Extract the (X, Y) coordinate from the center of the cell holding the provided text.  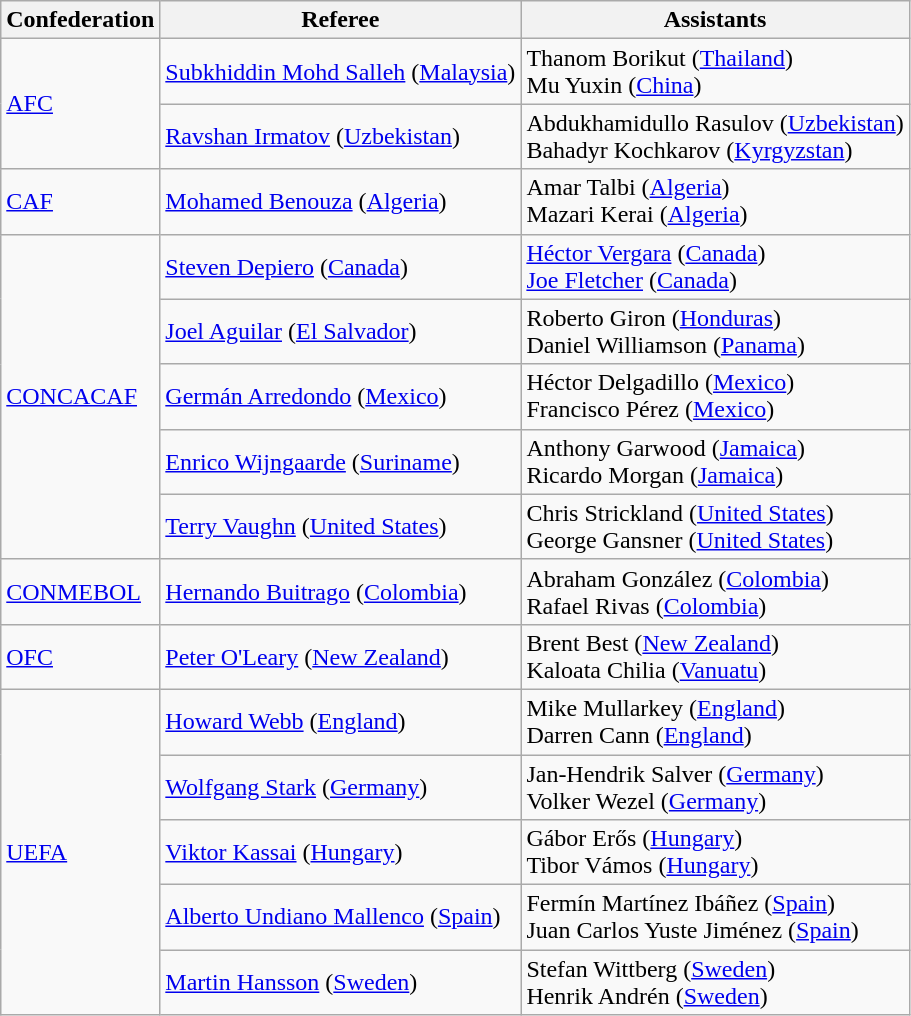
CONMEBOL (80, 592)
OFC (80, 656)
Gábor Erős (Hungary)Tibor Vámos (Hungary) (715, 852)
Ravshan Irmatov (Uzbekistan) (340, 136)
Brent Best (New Zealand)Kaloata Chilia (Vanuatu) (715, 656)
Thanom Borikut (Thailand)Mu Yuxin (China) (715, 72)
Terry Vaughn (United States) (340, 526)
Referee (340, 20)
Subkhiddin Mohd Salleh (Malaysia) (340, 72)
Héctor Delgadillo (Mexico)Francisco Pérez (Mexico) (715, 396)
Abraham González (Colombia)Rafael Rivas (Colombia) (715, 592)
Howard Webb (England) (340, 722)
Wolfgang Stark (Germany) (340, 786)
Fermín Martínez Ibáñez (Spain)Juan Carlos Yuste Jiménez (Spain) (715, 918)
Martin Hansson (Sweden) (340, 982)
Germán Arredondo (Mexico) (340, 396)
Anthony Garwood (Jamaica)Ricardo Morgan (Jamaica) (715, 462)
Alberto Undiano Mallenco (Spain) (340, 918)
Mohamed Benouza (Algeria) (340, 202)
Jan-Hendrik Salver (Germany)Volker Wezel (Germany) (715, 786)
CAF (80, 202)
UEFA (80, 852)
Roberto Giron (Honduras)Daniel Williamson (Panama) (715, 332)
Joel Aguilar (El Salvador) (340, 332)
Viktor Kassai (Hungary) (340, 852)
Héctor Vergara (Canada)Joe Fletcher (Canada) (715, 266)
Peter O'Leary (New Zealand) (340, 656)
Chris Strickland (United States)George Gansner (United States) (715, 526)
Amar Talbi (Algeria)Mazari Kerai (Algeria) (715, 202)
Stefan Wittberg (Sweden)Henrik Andrén (Sweden) (715, 982)
Mike Mullarkey (England)Darren Cann (England) (715, 722)
Steven Depiero (Canada) (340, 266)
CONCACAF (80, 396)
Assistants (715, 20)
Abdukhamidullo Rasulov (Uzbekistan)Bahadyr Kochkarov (Kyrgyzstan) (715, 136)
Confederation (80, 20)
AFC (80, 104)
Enrico Wijngaarde (Suriname) (340, 462)
Hernando Buitrago (Colombia) (340, 592)
